Detect which cell encompasses the target text, then output its [X, Y] center coordinate. 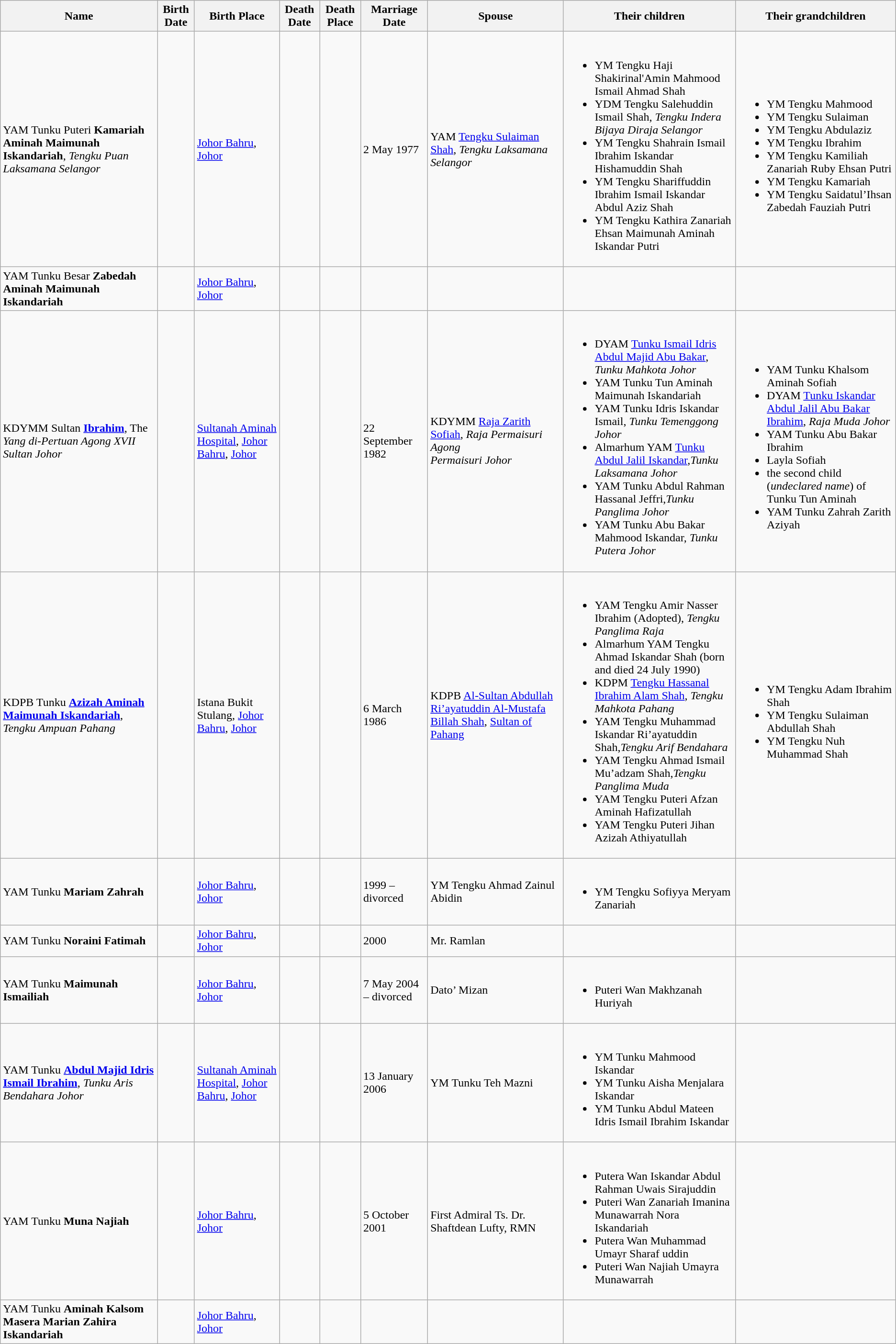
Their grandchildren [816, 16]
Mr. Ramlan [496, 941]
YM Tengku Ahmad Zainul Abidin [496, 892]
KDYMM Sultan Ibrahim, The Yang di-Pertuan Agong XVII Sultan Johor [79, 441]
Istana Bukit Stulang, Johor Bahru, Johor [236, 715]
Spouse [496, 16]
YM Tunku Teh Mazni [496, 1083]
Death Place [340, 16]
KDPB Al-Sultan Abdullah Ri’ayatuddin Al-Mustafa Billah Shah, Sultan of Pahang [496, 715]
13 January 2006 [394, 1083]
1999 – divorced [394, 892]
Dato’ Mizan [496, 990]
Marriage Date [394, 16]
Death Date [300, 16]
Name [79, 16]
YM Tengku Adam Ibrahim ShahYM Tengku Sulaiman Abdullah ShahYM Tengku Nuh Muhammad Shah [816, 715]
2000 [394, 941]
Birth Date [176, 16]
YAM Tunku Maimunah Ismailiah [79, 990]
2 May 1977 [394, 149]
YM Tunku Mahmood IskandarYM Tunku Aisha Menjalara IskandarYM Tunku Abdul Mateen Idris Ismail Ibrahim Iskandar [650, 1083]
KDYMM Raja Zarith Sofiah, Raja Permaisuri Agong Permaisuri Johor [496, 441]
22 September 1982 [394, 441]
First Admiral Ts. Dr. Shaftdean Lufty, RMN [496, 1221]
Birth Place [236, 16]
YAM Tunku Muna Najiah [79, 1221]
YAM Tunku Puteri Kamariah Aminah Maimunah Iskandariah, Tengku Puan Laksamana Selangor [79, 149]
7 May 2004 – divorced [394, 990]
YAM Tunku Noraini Fatimah [79, 941]
Their children [650, 16]
YAM Tunku Besar Zabedah Aminah Maimunah Iskandariah [79, 289]
6 March 1986 [394, 715]
KDPB Tunku Azizah Aminah Maimunah Iskandariah, Tengku Ampuan Pahang [79, 715]
YAM Tunku Mariam Zahrah [79, 892]
YM Tengku Sofiyya Meryam Zanariah [650, 892]
Puteri Wan Makhzanah Huriyah [650, 990]
YAM Tengku Sulaiman Shah, Tengku Laksamana Selangor [496, 149]
YAM Tunku Abdul Majid Idris Ismail Ibrahim, Tunku Aris Bendahara Johor [79, 1083]
5 October 2001 [394, 1221]
YAM Tunku Aminah Kalsom Masera Marian Zahira Iskandariah [79, 1322]
